Provide the (x, y) coordinate of the cell's center where the given text is located.  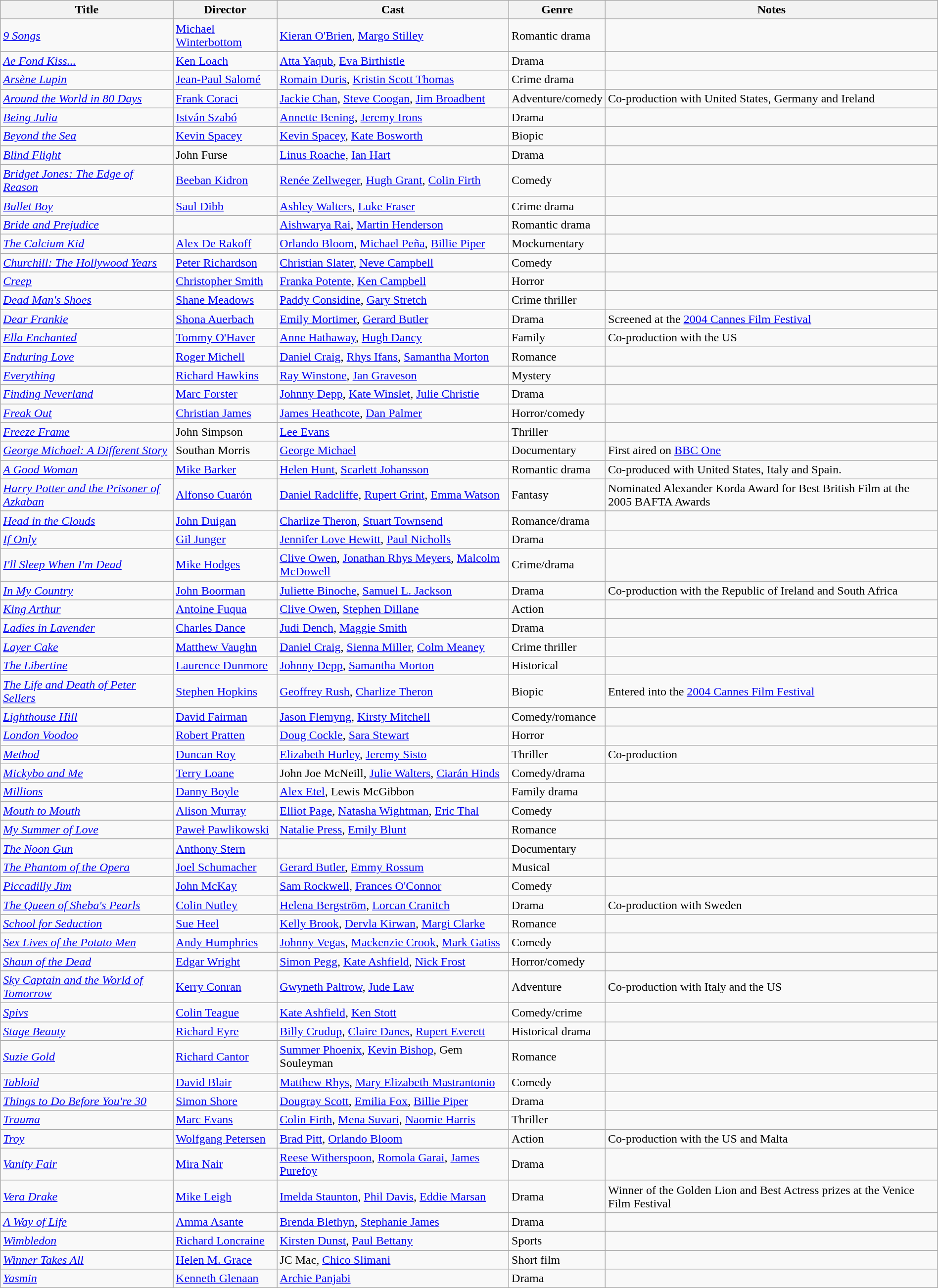
Stephen Hopkins (225, 691)
King Arthur (87, 609)
London Voodoo (87, 736)
Frank Coraci (225, 98)
School for Seduction (87, 924)
David Fairman (225, 717)
Anne Hathaway, Hugh Dancy (393, 338)
Ashley Walters, Luke Fraser (393, 206)
Christian James (225, 413)
Marc Evans (225, 1120)
Wimbledon (87, 1241)
Bridget Jones: The Edge of Reason (87, 180)
JC Mac, Chico Slimani (393, 1260)
Blind Flight (87, 155)
Kevin Spacey, Kate Bosworth (393, 136)
Reese Witherspoon, Romola Garai, James Purefoy (393, 1164)
Co-production with the US (772, 338)
Jackie Chan, Steve Coogan, Jim Broadbent (393, 98)
Beeban Kidron (225, 180)
Roger Michell (225, 357)
Jennifer Love Hewitt, Paul Nicholls (393, 539)
Richard Loncraine (225, 1241)
Doug Cockle, Sara Stewart (393, 736)
Historical drama (557, 1031)
My Summer of Love (87, 829)
Millions (87, 792)
Helen Hunt, Scarlett Johansson (393, 469)
Sam Rockwell, Frances O'Connor (393, 886)
Amma Asante (225, 1222)
Family drama (557, 792)
John McKay (225, 886)
Beyond the Sea (87, 136)
Sue Heel (225, 924)
George Michael: A Different Story (87, 451)
Creep (87, 281)
Vera Drake (87, 1196)
Colin Firth, Mena Suvari, Naomie Harris (393, 1120)
Layer Cake (87, 647)
First aired on BBC One (772, 451)
The Calcium Kid (87, 243)
Edgar Wright (225, 962)
Billy Crudup, Claire Danes, Rupert Everett (393, 1031)
Imelda Staunton, Phil Davis, Eddie Marsan (393, 1196)
Atta Yaqub, Eva Birthistle (393, 61)
Family (557, 338)
The Noon Gun (87, 848)
Spivs (87, 1012)
Alison Murray (225, 811)
Mike Leigh (225, 1196)
Renée Zellweger, Hugh Grant, Colin Firth (393, 180)
Paddy Considine, Gary Stretch (393, 300)
Mike Hodges (225, 565)
Helena Bergström, Lorcan Cranitch (393, 905)
Churchill: The Hollywood Years (87, 263)
Colin Teague (225, 1012)
Co-production with United States, Germany and Ireland (772, 98)
Trauma (87, 1120)
Paweł Pawlikowski (225, 829)
Ladies in Lavender (87, 628)
Stage Beauty (87, 1031)
John Boorman (225, 590)
Crime/drama (557, 565)
Freeze Frame (87, 432)
Charles Dance (225, 628)
Entered into the 2004 Cannes Film Festival (772, 691)
Sports (557, 1241)
9 Songs (87, 36)
Co-production with Italy and the US (772, 987)
Gerard Butler, Emmy Rossum (393, 867)
István Szabó (225, 117)
Richard Hawkins (225, 375)
Freak Out (87, 413)
Ella Enchanted (87, 338)
Geoffrey Rush, Charlize Theron (393, 691)
Things to Do Before You're 30 (87, 1101)
Sex Lives of the Potato Men (87, 943)
Clive Owen, Jonathan Rhys Meyers, Malcolm McDowell (393, 565)
Bullet Boy (87, 206)
Dead Man's Shoes (87, 300)
Anthony Stern (225, 848)
Alfonso Cuarón (225, 495)
Judi Dench, Maggie Smith (393, 628)
Archie Panjabi (393, 1279)
Christian Slater, Neve Campbell (393, 263)
Linus Roache, Ian Hart (393, 155)
Christopher Smith (225, 281)
James Heathcote, Dan Palmer (393, 413)
Around the World in 80 Days (87, 98)
Everything (87, 375)
Natalie Press, Emily Blunt (393, 829)
Juliette Binoche, Samuel L. Jackson (393, 590)
David Blair (225, 1082)
Title (87, 10)
Ray Winstone, Jan Graveson (393, 375)
Piccadilly Jim (87, 886)
Andy Humphries (225, 943)
Winner Takes All (87, 1260)
Brad Pitt, Orlando Bloom (393, 1139)
Kirsten Dunst, Paul Bettany (393, 1241)
In My Country (87, 590)
John Duigan (225, 520)
Johnny Depp, Kate Winslet, Julie Christie (393, 394)
If Only (87, 539)
Co-production with Sweden (772, 905)
Peter Richardson (225, 263)
The Libertine (87, 666)
Arsène Lupin (87, 80)
Nominated Alexander Korda Award for Best British Film at the 2005 BAFTA Awards (772, 495)
Comedy/drama (557, 773)
Historical (557, 666)
Dear Frankie (87, 319)
Mystery (557, 375)
Robert Pratten (225, 736)
Simon Shore (225, 1101)
Being Julia (87, 117)
Lighthouse Hill (87, 717)
The Queen of Sheba's Pearls (87, 905)
Kerry Conran (225, 987)
Aishwarya Rai, Martin Henderson (393, 225)
Bride and Prejudice (87, 225)
Helen M. Grace (225, 1260)
Southan Morris (225, 451)
Yasmin (87, 1279)
Kieran O'Brien, Margo Stilley (393, 36)
Summer Phoenix, Kevin Bishop, Gem Souleyman (393, 1057)
Romain Duris, Kristin Scott Thomas (393, 80)
Daniel Craig, Rhys Ifans, Samantha Morton (393, 357)
Alex Etel, Lewis McGibbon (393, 792)
Saul Dibb (225, 206)
Marc Forster (225, 394)
Laurence Dunmore (225, 666)
Richard Cantor (225, 1057)
A Good Woman (87, 469)
Tommy O'Haver (225, 338)
Simon Pegg, Kate Ashfield, Nick Frost (393, 962)
Ken Loach (225, 61)
Director (225, 10)
Ae Fond Kiss... (87, 61)
Emily Mortimer, Gerard Butler (393, 319)
Kelly Brook, Dervla Kirwan, Margi Clarke (393, 924)
Elliot Page, Natasha Wightman, Eric Thal (393, 811)
Johnny Depp, Samantha Morton (393, 666)
A Way of Life (87, 1222)
Fantasy (557, 495)
Elizabeth Hurley, Jeremy Sisto (393, 754)
Head in the Clouds (87, 520)
Antoine Fuqua (225, 609)
Jean-Paul Salomé (225, 80)
Richard Eyre (225, 1031)
I'll Sleep When I'm Dead (87, 565)
Brenda Blethyn, Stephanie James (393, 1222)
Mockumentary (557, 243)
Franka Potente, Ken Campbell (393, 281)
Terry Loane (225, 773)
Orlando Bloom, Michael Peña, Billie Piper (393, 243)
Mira Nair (225, 1164)
Kate Ashfield, Ken Stott (393, 1012)
Colin Nutley (225, 905)
Romance/drama (557, 520)
Adventure (557, 987)
Daniel Radcliffe, Rupert Grint, Emma Watson (393, 495)
Musical (557, 867)
Danny Boyle (225, 792)
Matthew Rhys, Mary Elizabeth Mastrantonio (393, 1082)
Duncan Roy (225, 754)
Kevin Spacey (225, 136)
Mike Barker (225, 469)
Charlize Theron, Stuart Townsend (393, 520)
Tabloid (87, 1082)
Co-production (772, 754)
Lee Evans (393, 432)
The Life and Death of Peter Sellers (87, 691)
Comedy/romance (557, 717)
Gwyneth Paltrow, Jude Law (393, 987)
Matthew Vaughn (225, 647)
Finding Neverland (87, 394)
Shaun of the Dead (87, 962)
Wolfgang Petersen (225, 1139)
Harry Potter and the Prisoner of Azkaban (87, 495)
Michael Winterbottom (225, 36)
Joel Schumacher (225, 867)
Notes (772, 10)
Alex De Rakoff (225, 243)
Enduring Love (87, 357)
Sky Captain and the World of Tomorrow (87, 987)
John Furse (225, 155)
Gil Junger (225, 539)
John Simpson (225, 432)
John Joe McNeill, Julie Walters, Ciarán Hinds (393, 773)
Shona Auerbach (225, 319)
Shane Meadows (225, 300)
Vanity Fair (87, 1164)
The Phantom of the Opera (87, 867)
Co-production with the US and Malta (772, 1139)
Cast (393, 10)
Kenneth Glenaan (225, 1279)
Annette Bening, Jeremy Irons (393, 117)
Suzie Gold (87, 1057)
Johnny Vegas, Mackenzie Crook, Mark Gatiss (393, 943)
Dougray Scott, Emilia Fox, Billie Piper (393, 1101)
Adventure/comedy (557, 98)
Genre (557, 10)
Screened at the 2004 Cannes Film Festival (772, 319)
Clive Owen, Stephen Dillane (393, 609)
Troy (87, 1139)
Winner of the Golden Lion and Best Actress prizes at the Venice Film Festival (772, 1196)
Comedy/crime (557, 1012)
George Michael (393, 451)
Method (87, 754)
Short film (557, 1260)
Mickybo and Me (87, 773)
Co-produced with United States, Italy and Spain. (772, 469)
Jason Flemyng, Kirsty Mitchell (393, 717)
Daniel Craig, Sienna Miller, Colm Meaney (393, 647)
Mouth to Mouth (87, 811)
Co-production with the Republic of Ireland and South Africa (772, 590)
